Determine the [x, y] coordinate at the center of the cell enclosing the given text.  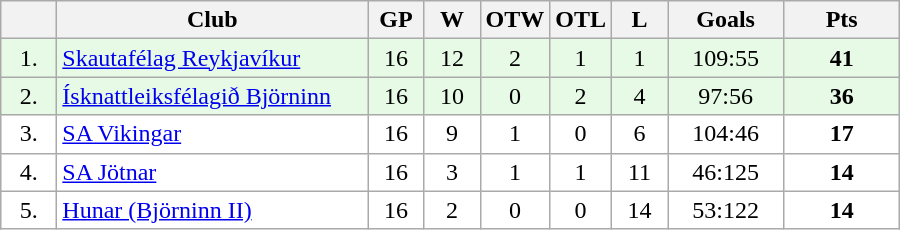
5. [29, 210]
Skautafélag Reykjavíkur [212, 58]
104:46 [726, 134]
36 [842, 96]
Hunar (Björninn II) [212, 210]
L [640, 20]
46:125 [726, 172]
11 [640, 172]
53:122 [726, 210]
4 [640, 96]
4. [29, 172]
2. [29, 96]
6 [640, 134]
17 [842, 134]
SA Jötnar [212, 172]
OTW [515, 20]
Club [212, 20]
Goals [726, 20]
12 [452, 58]
W [452, 20]
109:55 [726, 58]
OTL [581, 20]
Ísknattleiksfélagið Björninn [212, 96]
41 [842, 58]
3 [452, 172]
GP [396, 20]
97:56 [726, 96]
1. [29, 58]
3. [29, 134]
Pts [842, 20]
SA Vikingar [212, 134]
9 [452, 134]
10 [452, 96]
